Detect which cell encompasses the target text, then output its [X, Y] center coordinate. 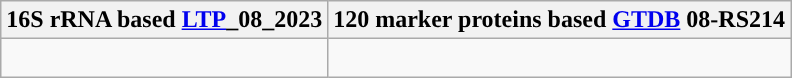
120 marker proteins based GTDB 08-RS214 [560, 20]
16S rRNA based LTP_08_2023 [164, 20]
